Determine the [x, y] coordinate at the center of the cell enclosing the given text.  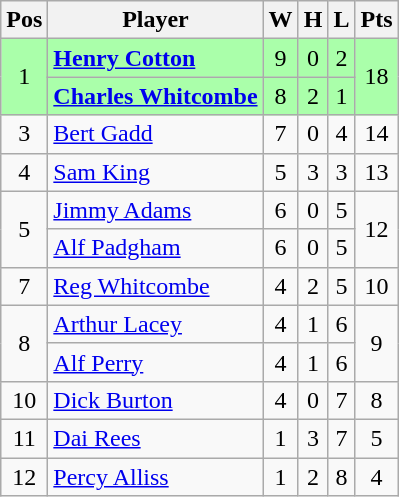
11 [24, 438]
Henry Cotton [156, 58]
13 [376, 172]
14 [376, 134]
Alf Padgham [156, 248]
L [342, 20]
Dai Rees [156, 438]
H [313, 20]
Arthur Lacey [156, 324]
Alf Perry [156, 362]
Pts [376, 20]
W [280, 20]
Charles Whitcombe [156, 96]
Reg Whitcombe [156, 286]
18 [376, 77]
Sam King [156, 172]
Pos [24, 20]
Player [156, 20]
Bert Gadd [156, 134]
Dick Burton [156, 400]
Jimmy Adams [156, 210]
Percy Alliss [156, 477]
